Find where the given text appears and provide that cell's center as (x, y) coordinate. 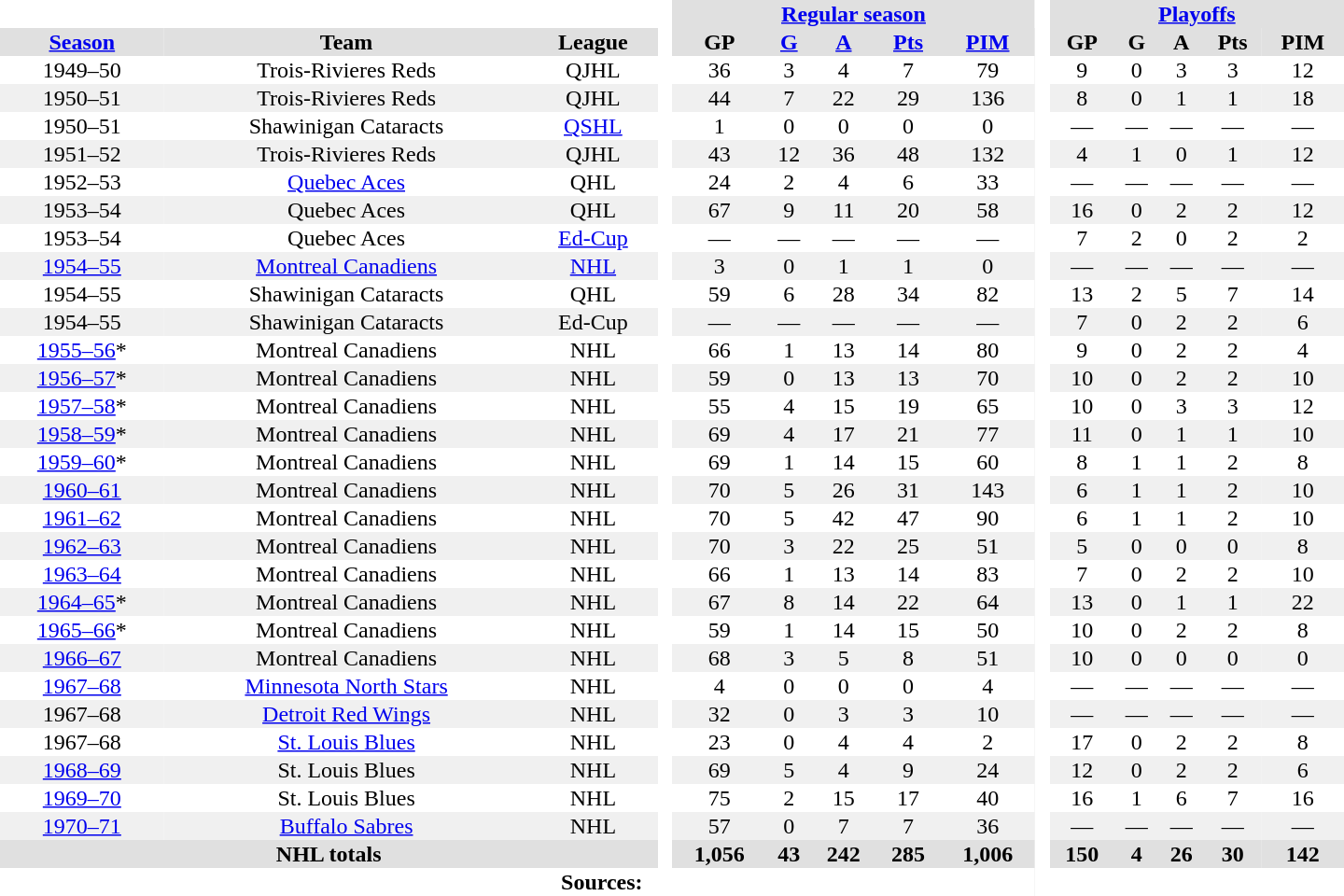
18 (1303, 98)
Minnesota North Stars (347, 686)
142 (1303, 854)
29 (907, 98)
34 (907, 294)
1963–64 (82, 574)
1951–52 (82, 154)
1960–61 (82, 490)
20 (907, 210)
1962–63 (82, 546)
1955–56* (82, 350)
55 (719, 406)
21 (907, 434)
57 (719, 826)
League (594, 42)
28 (844, 294)
1961–62 (82, 518)
48 (907, 154)
285 (907, 854)
Sources: (602, 882)
1959–60* (82, 462)
65 (987, 406)
64 (987, 602)
1957–58* (82, 406)
30 (1233, 854)
25 (907, 546)
1968–69 (82, 770)
1956–57* (82, 378)
90 (987, 518)
Playoffs (1197, 14)
1,006 (987, 854)
1,056 (719, 854)
82 (987, 294)
132 (987, 154)
150 (1083, 854)
Detroit Red Wings (347, 714)
31 (907, 490)
47 (907, 518)
242 (844, 854)
33 (987, 182)
83 (987, 574)
Buffalo Sabres (347, 826)
58 (987, 210)
1966–67 (82, 658)
42 (844, 518)
Season (82, 42)
75 (719, 798)
1969–70 (82, 798)
QSHL (594, 126)
136 (987, 98)
79 (987, 70)
143 (987, 490)
Team (347, 42)
23 (719, 742)
77 (987, 434)
80 (987, 350)
19 (907, 406)
1965–66* (82, 630)
NHL totals (329, 854)
1970–71 (82, 826)
50 (987, 630)
68 (719, 658)
1958–59* (82, 434)
1964–65* (82, 602)
32 (719, 714)
40 (987, 798)
44 (719, 98)
60 (987, 462)
1952–53 (82, 182)
Regular season (853, 14)
1949–50 (82, 70)
